Search for the cell housing the specified text and yield its [X, Y] center coordinate. 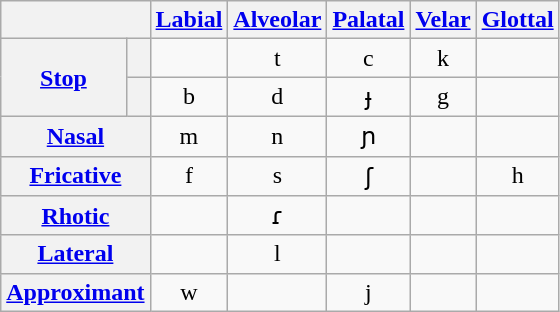
ɟ [368, 97]
Fricative [76, 176]
ʃ [368, 176]
j [368, 292]
c [368, 58]
b [189, 97]
Lateral [76, 254]
t [278, 58]
f [189, 176]
Palatal [368, 20]
l [278, 254]
ɾ [278, 216]
d [278, 97]
Nasal [76, 136]
Alveolar [278, 20]
ɲ [368, 136]
Stop [64, 78]
Labial [189, 20]
k [443, 58]
m [189, 136]
Glottal [518, 20]
Velar [443, 20]
w [189, 292]
Approximant [76, 292]
Rhotic [76, 216]
g [443, 97]
h [518, 176]
n [278, 136]
s [278, 176]
